For the text-containing cell, return its midpoint in [X, Y] coordinate format. 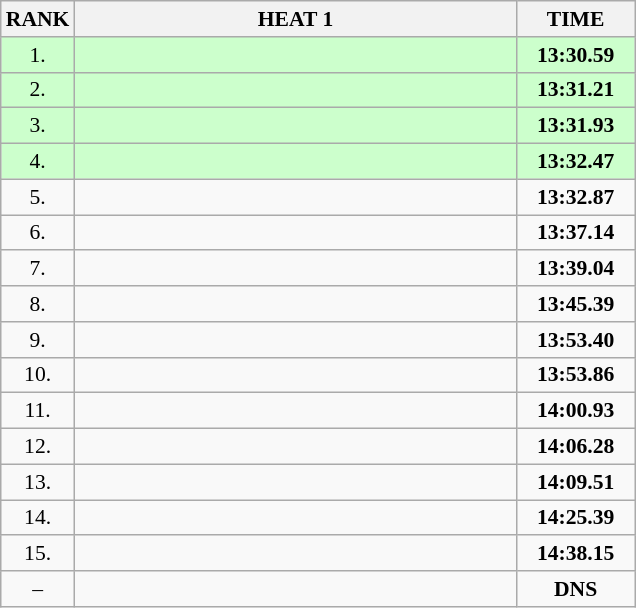
12. [38, 447]
13:32.87 [576, 197]
14:38.15 [576, 554]
11. [38, 411]
13:37.14 [576, 233]
HEAT 1 [295, 19]
1. [38, 55]
13:53.86 [576, 375]
13:45.39 [576, 304]
2. [38, 90]
14:00.93 [576, 411]
13:31.21 [576, 90]
8. [38, 304]
14:06.28 [576, 447]
7. [38, 269]
14. [38, 518]
13:53.40 [576, 340]
TIME [576, 19]
RANK [38, 19]
3. [38, 126]
14:25.39 [576, 518]
13:30.59 [576, 55]
13:32.47 [576, 162]
4. [38, 162]
– [38, 589]
13. [38, 482]
13:31.93 [576, 126]
13:39.04 [576, 269]
6. [38, 233]
10. [38, 375]
5. [38, 197]
9. [38, 340]
15. [38, 554]
DNS [576, 589]
14:09.51 [576, 482]
